Capture the cell that displays the provided text and extract its (x, y) central coordinate. 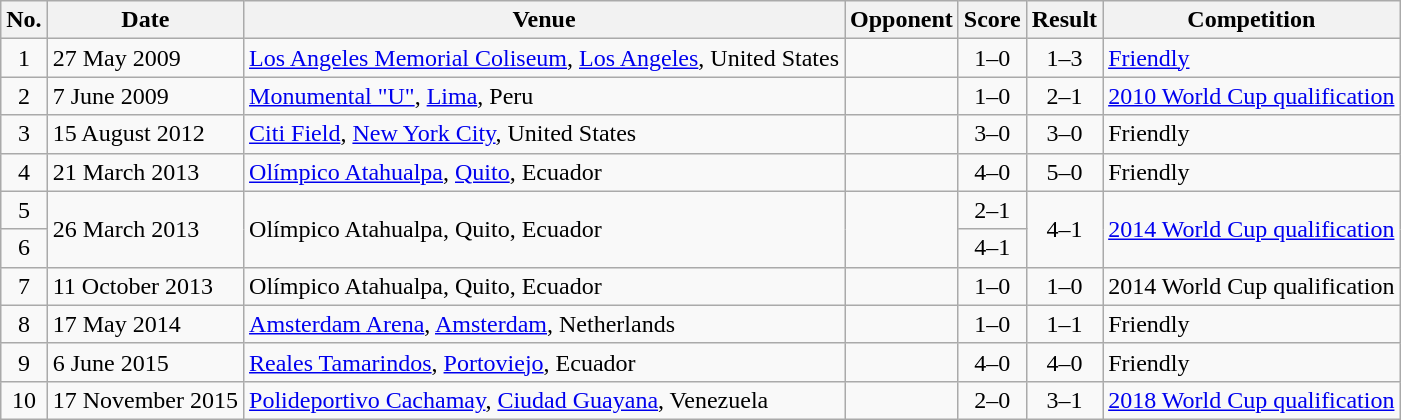
1–1 (1064, 324)
Citi Field, New York City, United States (544, 134)
Opponent (902, 20)
27 May 2009 (145, 58)
17 May 2014 (145, 324)
6 (24, 248)
Reales Tamarindos, Portoviejo, Ecuador (544, 362)
Score (992, 20)
Monumental "U", Lima, Peru (544, 96)
Los Angeles Memorial Coliseum, Los Angeles, United States (544, 58)
Competition (1252, 20)
11 October 2013 (145, 286)
8 (24, 324)
2–0 (992, 400)
3–1 (1064, 400)
7 (24, 286)
1–3 (1064, 58)
No. (24, 20)
5 (24, 210)
Polideportivo Cachamay, Ciudad Guayana, Venezuela (544, 400)
9 (24, 362)
21 March 2013 (145, 172)
4 (24, 172)
Result (1064, 20)
15 August 2012 (145, 134)
Date (145, 20)
26 March 2013 (145, 229)
2010 World Cup qualification (1252, 96)
3 (24, 134)
1 (24, 58)
7 June 2009 (145, 96)
Amsterdam Arena, Amsterdam, Netherlands (544, 324)
10 (24, 400)
6 June 2015 (145, 362)
2018 World Cup qualification (1252, 400)
5–0 (1064, 172)
Venue (544, 20)
2 (24, 96)
17 November 2015 (145, 400)
